Return the [X, Y] coordinate for the center point of the cell that contains the specified text.  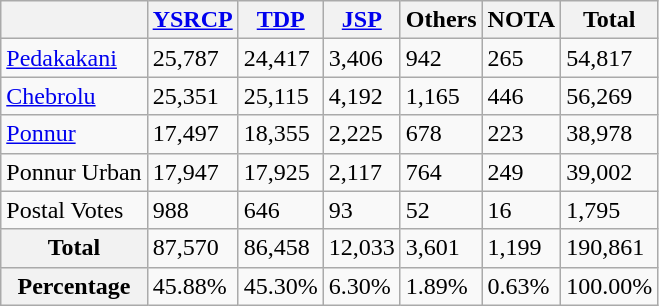
Others [441, 20]
446 [522, 96]
1.89% [441, 286]
100.00% [610, 286]
Percentage [74, 286]
39,002 [610, 172]
223 [522, 134]
3,601 [441, 248]
JSP [362, 20]
17,925 [280, 172]
2,225 [362, 134]
YSRCP [192, 20]
Chebrolu [74, 96]
17,497 [192, 134]
0.63% [522, 286]
18,355 [280, 134]
87,570 [192, 248]
6.30% [362, 286]
4,192 [362, 96]
93 [362, 210]
25,787 [192, 58]
52 [441, 210]
86,458 [280, 248]
Pedakakani [74, 58]
38,978 [610, 134]
942 [441, 58]
1,199 [522, 248]
TDP [280, 20]
NOTA [522, 20]
678 [441, 134]
Ponnur Urban [74, 172]
2,117 [362, 172]
1,795 [610, 210]
25,351 [192, 96]
17,947 [192, 172]
12,033 [362, 248]
Postal Votes [74, 210]
24,417 [280, 58]
265 [522, 58]
249 [522, 172]
764 [441, 172]
56,269 [610, 96]
1,165 [441, 96]
190,861 [610, 248]
54,817 [610, 58]
3,406 [362, 58]
16 [522, 210]
25,115 [280, 96]
646 [280, 210]
45.30% [280, 286]
45.88% [192, 286]
988 [192, 210]
Ponnur [74, 134]
